From the cell containing the given text, extract its center point as (X, Y) coordinate. 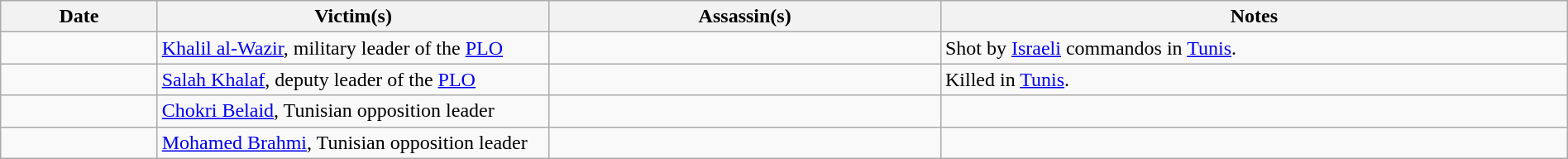
Mohamed Brahmi, Tunisian opposition leader (353, 142)
Shot by Israeli commandos in Tunis. (1254, 48)
Salah Khalaf, deputy leader of the PLO (353, 79)
Chokri Belaid, Tunisian opposition leader (353, 111)
Notes (1254, 17)
Assassin(s) (745, 17)
Khalil al-Wazir, military leader of the PLO (353, 48)
Victim(s) (353, 17)
Killed in Tunis. (1254, 79)
Date (79, 17)
